Pinpoint the cell where the given text exists, returning its (X, Y) midpoint coordinate. 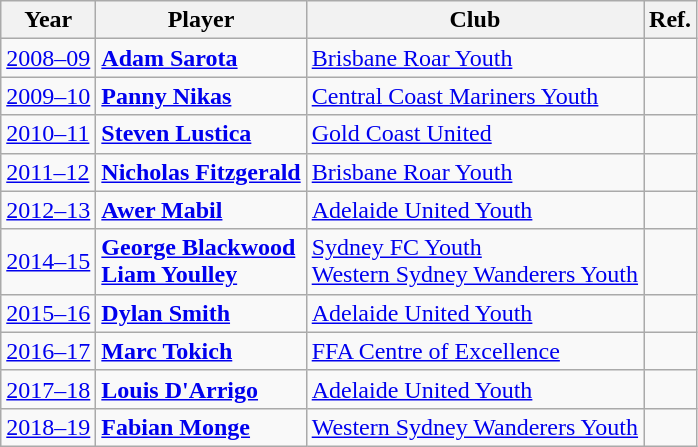
2016–17 (48, 351)
Fabian Monge (201, 427)
Nicholas Fitzgerald (201, 172)
Ref. (670, 20)
2010–11 (48, 134)
Panny Nikas (201, 96)
Dylan Smith (201, 313)
Adam Sarota (201, 58)
Western Sydney Wanderers Youth (474, 427)
Year (48, 20)
2008–09 (48, 58)
2009–10 (48, 96)
Club (474, 20)
2014–15 (48, 262)
2012–13 (48, 210)
Louis D'Arrigo (201, 389)
Gold Coast United (474, 134)
Steven Lustica (201, 134)
Sydney FC Youth Western Sydney Wanderers Youth (474, 262)
Marc Tokich (201, 351)
2017–18 (48, 389)
2018–19 (48, 427)
FFA Centre of Excellence (474, 351)
Player (201, 20)
2015–16 (48, 313)
George Blackwood Liam Youlley (201, 262)
Awer Mabil (201, 210)
Central Coast Mariners Youth (474, 96)
2011–12 (48, 172)
